Scan for the cell matching the given text and deliver its (X, Y) coordinate at center. 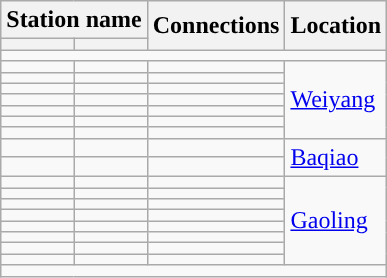
Connections (216, 26)
Gaoling (336, 220)
Baqiao (336, 157)
Station name (74, 20)
Weiyang (336, 100)
Location (336, 26)
